Locate the cell with the specified text and output its [X, Y] center coordinate. 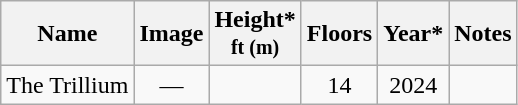
— [172, 85]
Height*ft (m) [255, 34]
Notes [483, 34]
14 [339, 85]
Floors [339, 34]
Image [172, 34]
The Trillium [68, 85]
Year* [414, 34]
2024 [414, 85]
Name [68, 34]
